Identify which cell holds the provided text, then report its (x, y) central coordinate. 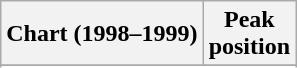
Chart (1998–1999) (102, 34)
Peakposition (249, 34)
